Capture the cell that displays the provided text and extract its (x, y) central coordinate. 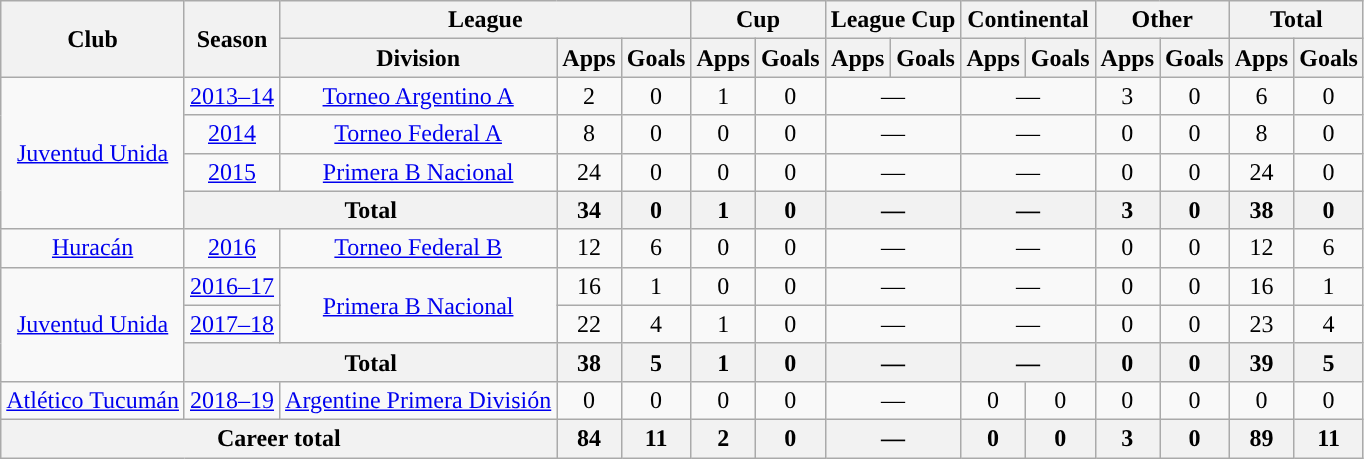
23 (1261, 324)
2017–18 (232, 324)
2013–14 (232, 96)
League (486, 20)
League Cup (893, 20)
39 (1261, 362)
Torneo Federal B (418, 248)
2014 (232, 134)
Season (232, 39)
89 (1261, 438)
Argentine Primera División (418, 400)
2015 (232, 172)
Continental (1028, 20)
2016 (232, 248)
Atlético Tucumán (93, 400)
2018–19 (232, 400)
22 (589, 324)
Division (418, 58)
84 (589, 438)
Club (93, 39)
Torneo Argentino A (418, 96)
34 (589, 210)
Career total (279, 438)
Cup (758, 20)
Torneo Federal A (418, 134)
Other (1162, 20)
2016–17 (232, 286)
Huracán (93, 248)
